For the text-containing cell, return its midpoint in (X, Y) coordinate format. 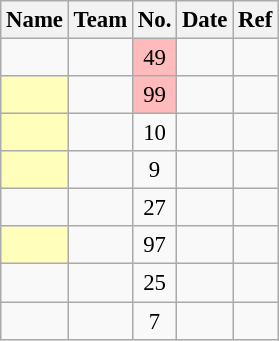
97 (154, 245)
99 (154, 95)
27 (154, 208)
Name (35, 20)
10 (154, 133)
Date (205, 20)
No. (154, 20)
Team (100, 20)
7 (154, 321)
25 (154, 283)
9 (154, 170)
49 (154, 58)
Ref (256, 20)
